Identify which cell holds the provided text, then report its (X, Y) central coordinate. 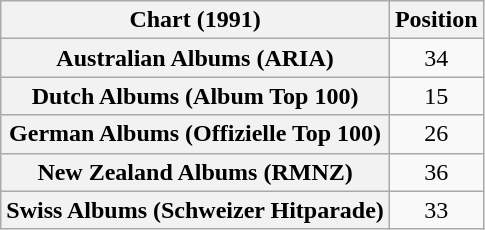
34 (436, 58)
Australian Albums (ARIA) (196, 58)
Dutch Albums (Album Top 100) (196, 96)
Position (436, 20)
26 (436, 134)
Swiss Albums (Schweizer Hitparade) (196, 210)
15 (436, 96)
Chart (1991) (196, 20)
36 (436, 172)
New Zealand Albums (RMNZ) (196, 172)
German Albums (Offizielle Top 100) (196, 134)
33 (436, 210)
